Capture the cell that displays the provided text and extract its [X, Y] central coordinate. 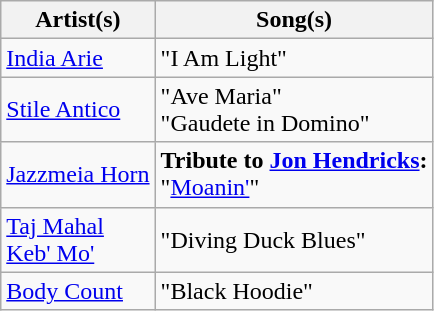
"Diving Duck Blues" [294, 240]
Taj MahalKeb' Mo' [78, 240]
Song(s) [294, 20]
Body Count [78, 291]
Artist(s) [78, 20]
India Arie [78, 58]
"Ave Maria""Gaudete in Domino" [294, 110]
"I Am Light" [294, 58]
Tribute to Jon Hendricks:"Moanin'" [294, 174]
Stile Antico [78, 110]
Jazzmeia Horn [78, 174]
"Black Hoodie" [294, 291]
